Find where the given text appears and provide that cell's center as [x, y] coordinate. 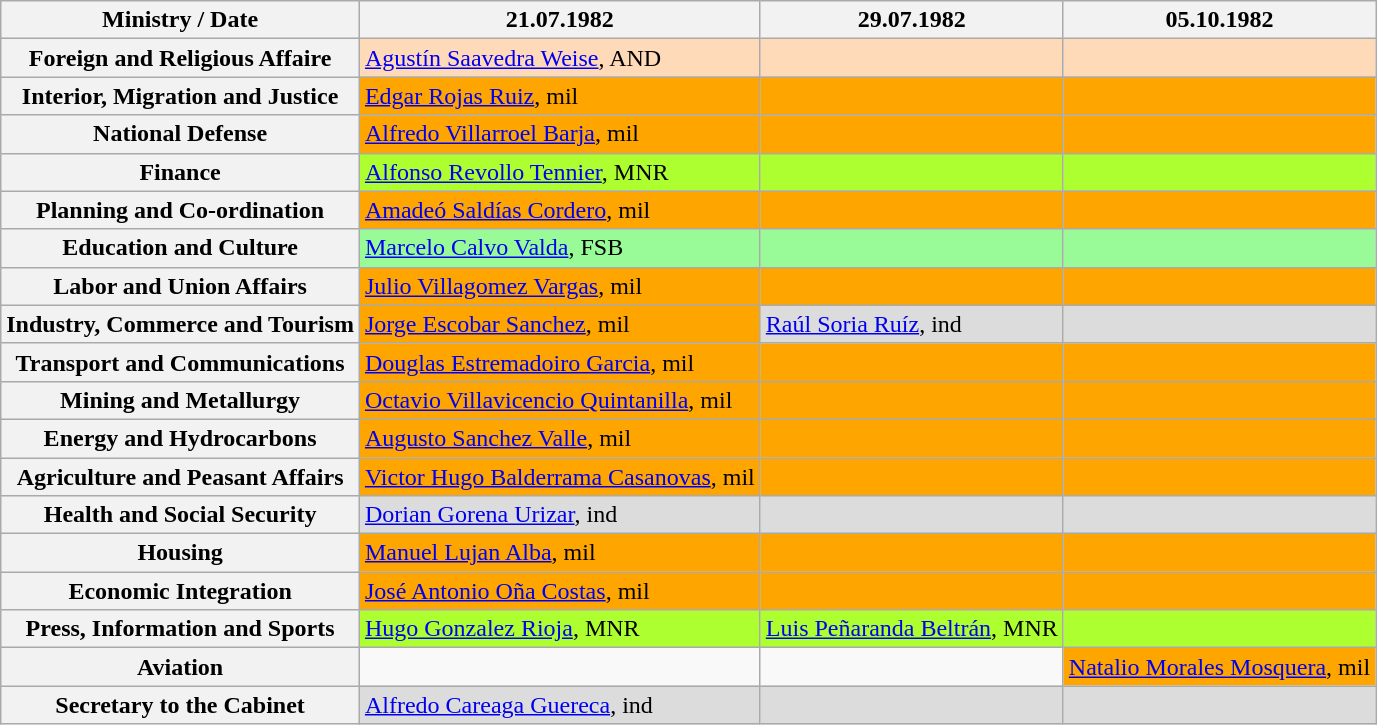
José Antonio Oña Costas, mil [560, 591]
Alfredo Careaga Guereca, ind [560, 705]
Mining and Metallurgy [180, 400]
Industry, Commerce and Tourism [180, 324]
Interior, Migration and Justice [180, 96]
Victor Hugo Balderrama Casanovas, mil [560, 477]
21.07.1982 [560, 20]
Agustín Saavedra Weise, AND [560, 58]
Dorian Gorena Urizar, ind [560, 515]
Finance [180, 172]
Health and Social Security [180, 515]
National Defense [180, 134]
05.10.1982 [1219, 20]
Amadeó Saldías Cordero, mil [560, 210]
Press, Information and Sports [180, 629]
Douglas Estremadoiro Garcia, mil [560, 362]
Julio Villagomez Vargas, mil [560, 286]
Marcelo Calvo Valda, FSB [560, 248]
Manuel Lujan Alba, mil [560, 553]
Economic Integration [180, 591]
Alfonso Revollo Tennier, MNR [560, 172]
Natalio Morales Mosquera, mil [1219, 667]
Hugo Gonzalez Rioja, MNR [560, 629]
Aviation [180, 667]
Raúl Soria Ruíz, ind [912, 324]
Labor and Union Affairs [180, 286]
Housing [180, 553]
Luis Peñaranda Beltrán, MNR [912, 629]
29.07.1982 [912, 20]
Augusto Sanchez Valle, mil [560, 438]
Secretary to the Cabinet [180, 705]
Education and Culture [180, 248]
Octavio Villavicencio Quintanilla, mil [560, 400]
Agriculture and Peasant Affairs [180, 477]
Jorge Escobar Sanchez, mil [560, 324]
Edgar Rojas Ruiz, mil [560, 96]
Planning and Co-ordination [180, 210]
Transport and Communications [180, 362]
Foreign and Religious Affaire [180, 58]
Ministry / Date [180, 20]
Energy and Hydrocarbons [180, 438]
Alfredo Villarroel Barja, mil [560, 134]
